Provide the (X, Y) coordinate of the cell's center where the given text is located.  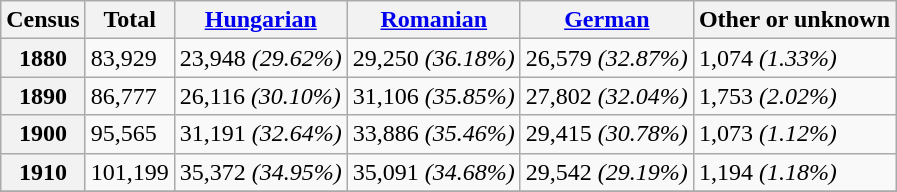
1910 (43, 172)
1,194 (1.18%) (794, 172)
27,802 (32.04%) (606, 96)
1,073 (1.12%) (794, 134)
23,948 (29.62%) (260, 58)
29,415 (30.78%) (606, 134)
Other or unknown (794, 20)
Total (130, 20)
35,372 (34.95%) (260, 172)
83,929 (130, 58)
1880 (43, 58)
Census (43, 20)
31,191 (32.64%) (260, 134)
35,091 (34.68%) (434, 172)
29,542 (29.19%) (606, 172)
26,116 (30.10%) (260, 96)
86,777 (130, 96)
1900 (43, 134)
1,074 (1.33%) (794, 58)
26,579 (32.87%) (606, 58)
95,565 (130, 134)
101,199 (130, 172)
1890 (43, 96)
Hungarian (260, 20)
Romanian (434, 20)
German (606, 20)
1,753 (2.02%) (794, 96)
29,250 (36.18%) (434, 58)
33,886 (35.46%) (434, 134)
31,106 (35.85%) (434, 96)
